Search for the cell housing the specified text and yield its (X, Y) center coordinate. 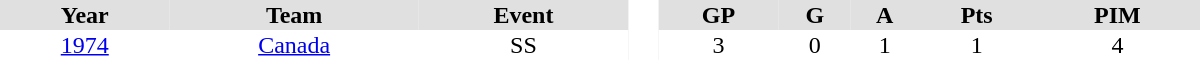
3 (718, 45)
Year (85, 15)
G (815, 15)
GP (718, 15)
PIM (1118, 15)
Event (524, 15)
SS (524, 45)
Pts (976, 15)
Canada (294, 45)
A (885, 15)
1974 (85, 45)
0 (815, 45)
Team (294, 15)
4 (1118, 45)
